Output the [x, y] coordinate of the center of the cell containing the given text.  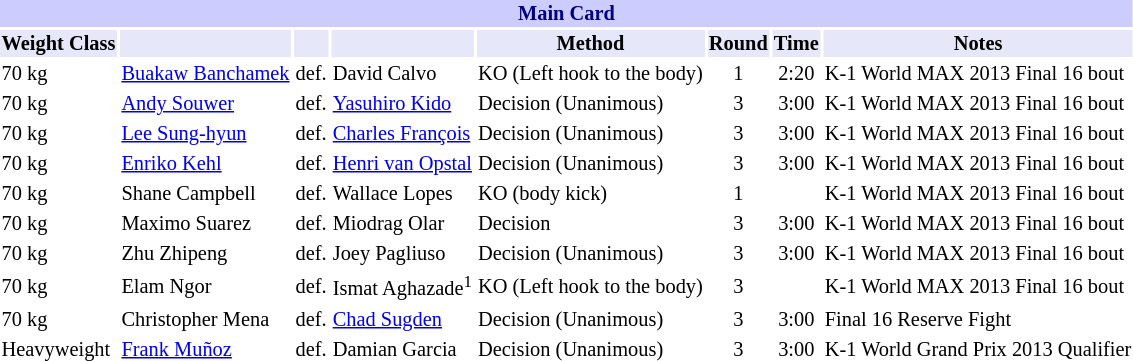
Ismat Aghazade1 [402, 286]
Weight Class [58, 44]
Maximo Suarez [206, 224]
Yasuhiro Kido [402, 104]
Buakaw Banchamek [206, 74]
Method [591, 44]
David Calvo [402, 74]
Elam Ngor [206, 286]
Miodrag Olar [402, 224]
Henri van Opstal [402, 164]
2:20 [796, 74]
Zhu Zhipeng [206, 254]
Shane Campbell [206, 194]
Charles François [402, 134]
Final 16 Reserve Fight [978, 318]
Round [738, 44]
KO (body kick) [591, 194]
Christopher Mena [206, 318]
Time [796, 44]
Notes [978, 44]
Decision [591, 224]
Lee Sung-hyun [206, 134]
Chad Sugden [402, 318]
Joey Pagliuso [402, 254]
Main Card [566, 14]
Enriko Kehl [206, 164]
Andy Souwer [206, 104]
Wallace Lopes [402, 194]
